Capture the cell that displays the provided text and extract its [x, y] central coordinate. 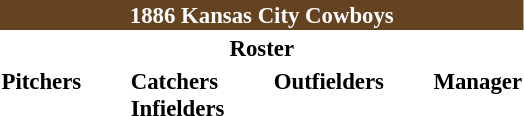
1886 Kansas City Cowboys [262, 15]
Roster [262, 48]
